Find where the given text appears and provide that cell's center as [X, Y] coordinate. 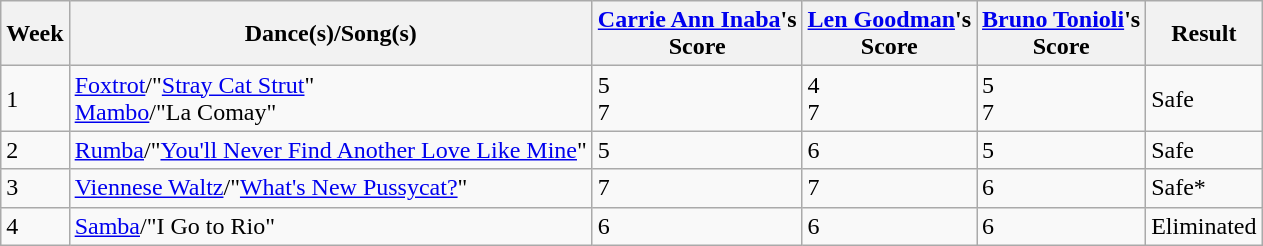
4 [35, 226]
Rumba/"You'll Never Find Another Love Like Mine" [330, 150]
Foxtrot/"Stray Cat Strut"Mambo/"La Comay" [330, 98]
Viennese Waltz/"What's New Pussycat?" [330, 188]
Week [35, 34]
1 [35, 98]
2 [35, 150]
Bruno Tonioli'sScore [1062, 34]
Result [1204, 34]
Len Goodman'sScore [889, 34]
3 [35, 188]
Samba/"I Go to Rio" [330, 226]
Eliminated [1204, 226]
Dance(s)/Song(s) [330, 34]
Carrie Ann Inaba'sScore [697, 34]
47 [889, 98]
Safe* [1204, 188]
